Identify which cell holds the provided text, then report its (x, y) central coordinate. 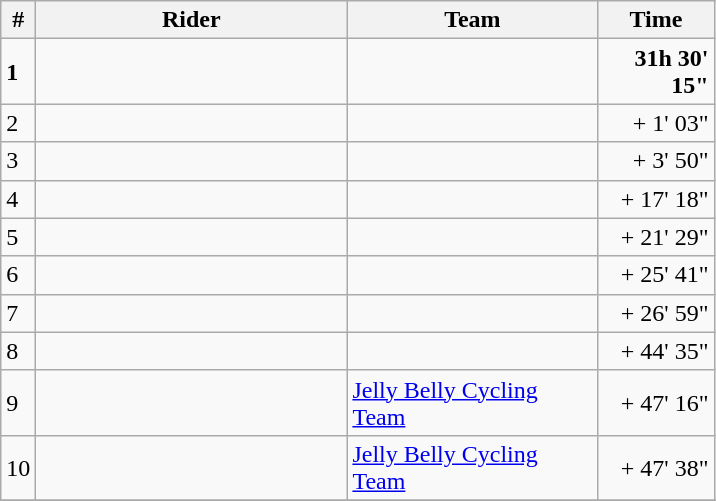
4 (18, 199)
+ 17' 18" (656, 199)
5 (18, 237)
7 (18, 313)
+ 47' 38" (656, 468)
8 (18, 351)
+ 3' 50" (656, 161)
+ 25' 41" (656, 275)
Time (656, 20)
+ 44' 35" (656, 351)
+ 47' 16" (656, 402)
9 (18, 402)
6 (18, 275)
2 (18, 123)
10 (18, 468)
+ 1' 03" (656, 123)
31h 30' 15" (656, 72)
Team (472, 20)
3 (18, 161)
Rider (192, 20)
+ 26' 59" (656, 313)
# (18, 20)
1 (18, 72)
+ 21' 29" (656, 237)
